From the cell containing the given text, extract its center point as (X, Y) coordinate. 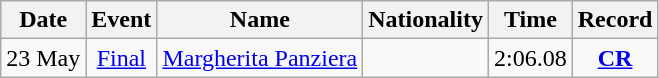
Name (260, 20)
Record (615, 20)
Event (122, 20)
Margherita Panziera (260, 58)
Nationality (426, 20)
Time (530, 20)
Final (122, 58)
2:06.08 (530, 58)
CR (615, 58)
23 May (44, 58)
Date (44, 20)
